Scan for the cell matching the given text and deliver its (X, Y) coordinate at center. 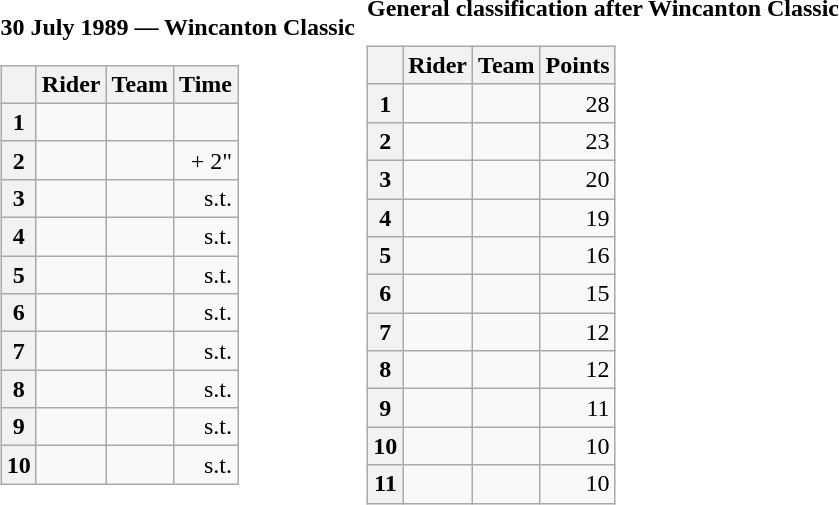
16 (578, 256)
20 (578, 179)
+ 2" (206, 160)
Points (578, 65)
19 (578, 217)
23 (578, 141)
28 (578, 103)
15 (578, 294)
Time (206, 84)
